Pinpoint the cell where the given text exists, returning its (X, Y) midpoint coordinate. 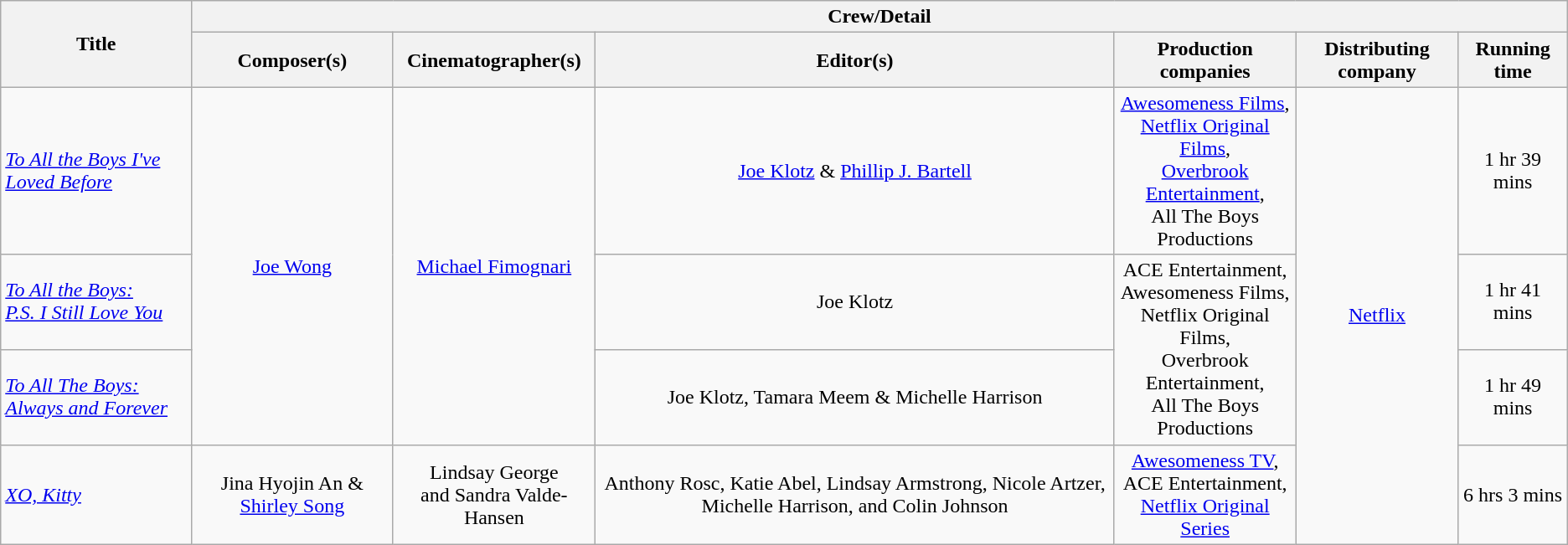
Composer(s) (292, 60)
Editor(s) (854, 60)
Anthony Rosc, Katie Abel, Lindsay Armstrong, Nicole Artzer, Michelle Harrison, and Colin Johnson (854, 494)
Awesomeness TV, ACE Entertainment, Netflix Original Series (1204, 494)
1 hr 41 mins (1513, 302)
Crew/Detail (879, 17)
XO, Kitty (96, 494)
Joe Wong (292, 266)
ACE Entertainment, Awesomeness Films, Netflix Original Films, Overbrook Entertainment, All The Boys Productions (1204, 350)
Distributing company (1377, 60)
6 hrs 3 mins (1513, 494)
Jina Hyojin An & Shirley Song (292, 494)
Title (96, 44)
1 hr 39 mins (1513, 171)
Awesomeness Films, Netflix Original Films, Overbrook Entertainment, All The Boys Productions (1204, 171)
Cinematographer(s) (494, 60)
Michael Fimognari (494, 266)
Joe Klotz (854, 302)
To All the Boys I've Loved Before (96, 171)
Joe Klotz & Phillip J. Bartell (854, 171)
Production companies (1204, 60)
Running time (1513, 60)
To All the Boys: P.S. I Still Love You (96, 302)
Joe Klotz, Tamara Meem & Michelle Harrison (854, 397)
1 hr 49 mins (1513, 397)
Netflix (1377, 316)
Lindsay George and Sandra Valde-Hansen (494, 494)
To All The Boys: Always and Forever (96, 397)
